Return the (X, Y) coordinate for the center point of the cell that contains the specified text.  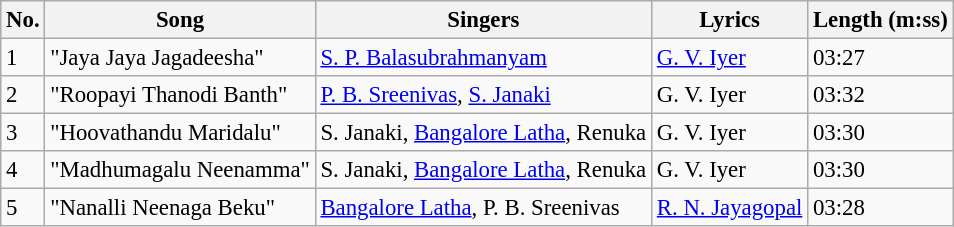
03:28 (880, 208)
Singers (483, 20)
03:32 (880, 95)
R. N. Jayagopal (730, 208)
4 (23, 170)
"Jaya Jaya Jagadeesha" (180, 58)
5 (23, 208)
2 (23, 95)
"Nanalli Neenaga Beku" (180, 208)
Bangalore Latha, P. B. Sreenivas (483, 208)
1 (23, 58)
"Roopayi Thanodi Banth" (180, 95)
3 (23, 133)
Song (180, 20)
"Hoovathandu Maridalu" (180, 133)
03:27 (880, 58)
Length (m:ss) (880, 20)
No. (23, 20)
S. P. Balasubrahmanyam (483, 58)
Lyrics (730, 20)
P. B. Sreenivas, S. Janaki (483, 95)
"Madhumagalu Neenamma" (180, 170)
